For the text-containing cell, return its midpoint in [X, Y] coordinate format. 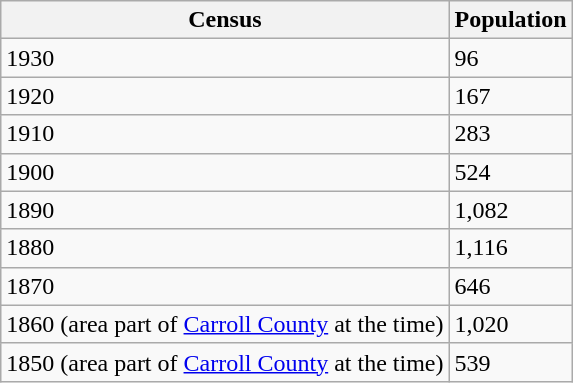
1,020 [510, 324]
1,082 [510, 210]
Census [225, 20]
539 [510, 362]
1860 (area part of Carroll County at the time) [225, 324]
96 [510, 58]
283 [510, 134]
1850 (area part of Carroll County at the time) [225, 362]
1890 [225, 210]
1900 [225, 172]
524 [510, 172]
1910 [225, 134]
1,116 [510, 248]
1870 [225, 286]
1920 [225, 96]
1880 [225, 248]
167 [510, 96]
1930 [225, 58]
Population [510, 20]
646 [510, 286]
